Search for the cell housing the specified text and yield its (x, y) center coordinate. 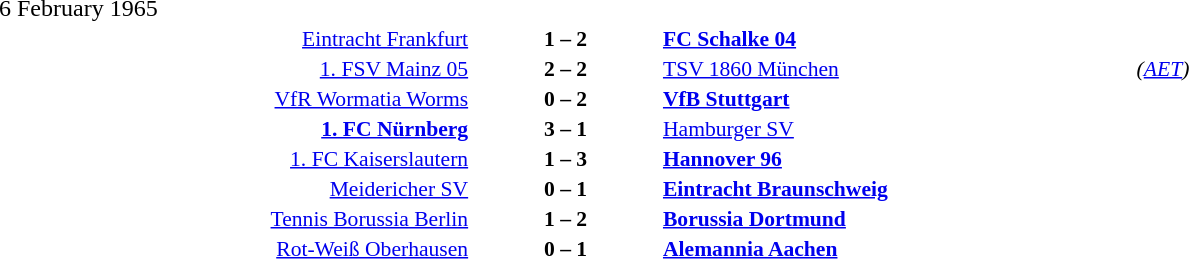
0 – 2 (566, 98)
3 – 1 (566, 128)
1 – 3 (566, 158)
0 – 1 (566, 188)
Borussia Dortmund (897, 218)
FC Schalke 04 (897, 38)
Hamburger SV (897, 128)
Hannover 96 (897, 158)
2 – 2 (566, 68)
TSV 1860 München (897, 68)
Eintracht Braunschweig (897, 188)
VfB Stuttgart (897, 98)
